Identify which cell holds the provided text, then report its (X, Y) central coordinate. 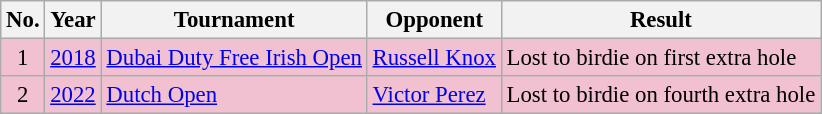
Russell Knox (434, 58)
Dubai Duty Free Irish Open (234, 58)
Result (660, 20)
Dutch Open (234, 95)
1 (23, 58)
Tournament (234, 20)
2022 (73, 95)
2018 (73, 58)
Opponent (434, 20)
Lost to birdie on first extra hole (660, 58)
No. (23, 20)
2 (23, 95)
Year (73, 20)
Lost to birdie on fourth extra hole (660, 95)
Victor Perez (434, 95)
